Output the [x, y] coordinate of the center of the cell containing the given text.  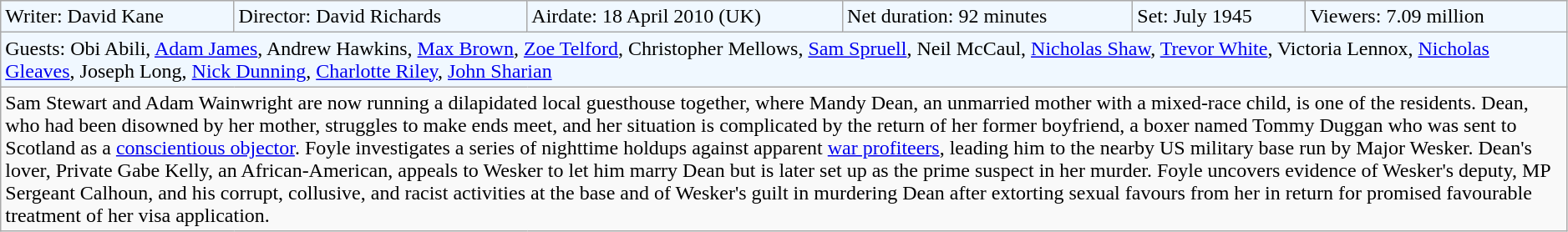
Director: David Richards [381, 17]
Viewers: 7.09 million [1437, 17]
Writer: David Kane [117, 17]
Net duration: 92 minutes [987, 17]
Set: July 1945 [1220, 17]
Airdate: 18 April 2010 (UK) [685, 17]
